Locate the cell with the specified text and output its (X, Y) center coordinate. 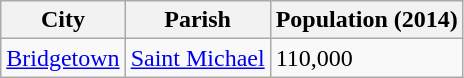
City (63, 20)
110,000 (366, 58)
Parish (198, 20)
Saint Michael (198, 58)
Bridgetown (63, 58)
Population (2014) (366, 20)
